Pinpoint the cell where the given text exists, returning its (x, y) midpoint coordinate. 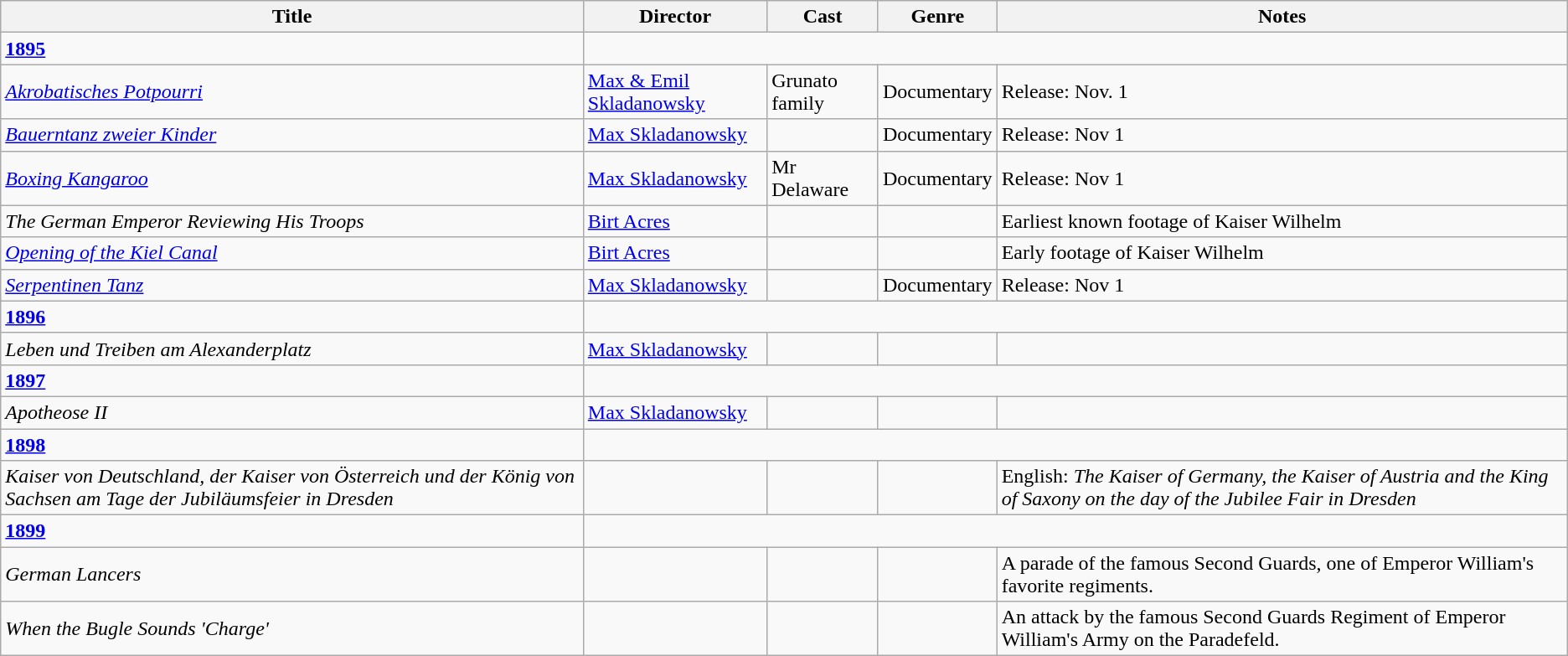
Opening of the Kiel Canal (292, 253)
A parade of the famous Second Guards, one of Emperor William's favorite regiments. (1282, 575)
English: The Kaiser of Germany, the Kaiser of Austria and the King of Saxony on the day of the Jubilee Fair in Dresden (1282, 488)
1895 (292, 49)
Notes (1282, 17)
The German Emperor Reviewing His Troops (292, 221)
Bauerntanz zweier Kinder (292, 135)
An attack by the famous Second Guards Regiment of Emperor William's Army on the Paradefeld. (1282, 628)
Release: Nov. 1 (1282, 92)
Max & Emil Skladanowsky (675, 92)
Title (292, 17)
Cast (823, 17)
Boxing Kangaroo (292, 178)
1897 (292, 380)
When the Bugle Sounds 'Charge' (292, 628)
1896 (292, 317)
German Lancers (292, 575)
Early footage of Kaiser Wilhelm (1282, 253)
1898 (292, 445)
Mr Delaware (823, 178)
Earliest known footage of Kaiser Wilhelm (1282, 221)
Director (675, 17)
Kaiser von Deutschland, der Kaiser von Österreich und der König von Sachsen am Tage der Jubiläumsfeier in Dresden (292, 488)
Akrobatisches Potpourri (292, 92)
1899 (292, 531)
Grunato family (823, 92)
Serpentinen Tanz (292, 285)
Genre (937, 17)
Leben und Treiben am Alexanderplatz (292, 349)
Apotheose II (292, 412)
